Extract the [X, Y] coordinate from the center of the cell holding the provided text.  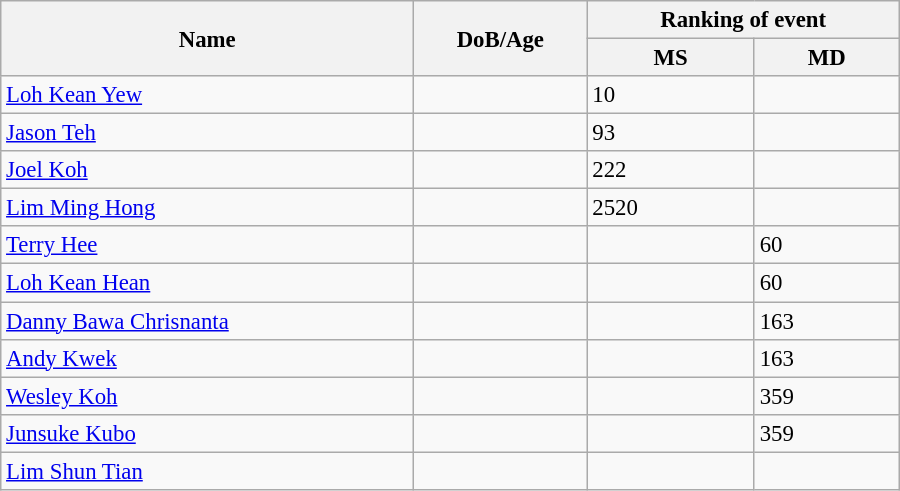
Ranking of event [743, 20]
Joel Koh [208, 170]
Junsuke Kubo [208, 433]
2520 [670, 208]
Loh Kean Hean [208, 283]
Loh Kean Yew [208, 95]
Lim Shun Tian [208, 471]
Wesley Koh [208, 396]
MS [670, 58]
Terry Hee [208, 245]
Andy Kwek [208, 358]
DoB/Age [500, 38]
222 [670, 170]
Name [208, 38]
10 [670, 95]
Jason Teh [208, 133]
Danny Bawa Chrisnanta [208, 321]
Lim Ming Hong [208, 208]
MD [826, 58]
93 [670, 133]
